Determine the (x, y) coordinate at the center of the cell enclosing the given text.  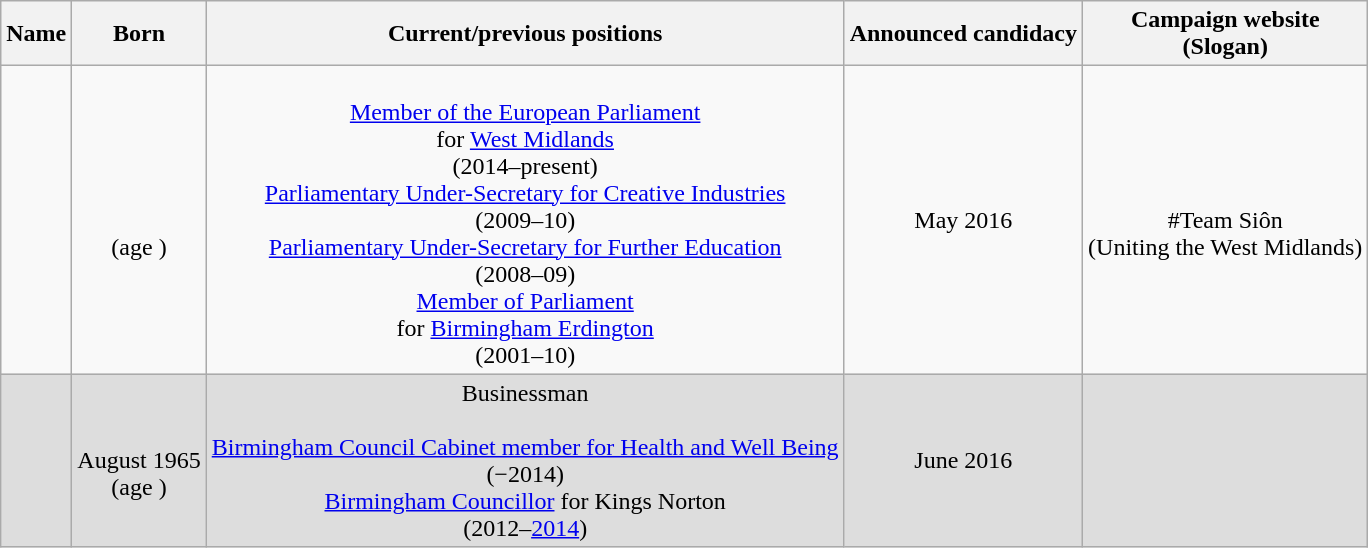
June 2016 (963, 460)
BusinessmanBirmingham Council Cabinet member for Health and Well Being (−2014) Birmingham Councillor for Kings Norton (2012–2014) (525, 460)
(age ) (139, 220)
Born (139, 34)
May 2016 (963, 220)
Current/previous positions (525, 34)
Campaign website (Slogan) (1226, 34)
Announced candidacy (963, 34)
#Team Siôn(Uniting the West Midlands) (1226, 220)
August 1965 (age ) (139, 460)
Name (36, 34)
